Return [x, y] of the center of cell containing provided text 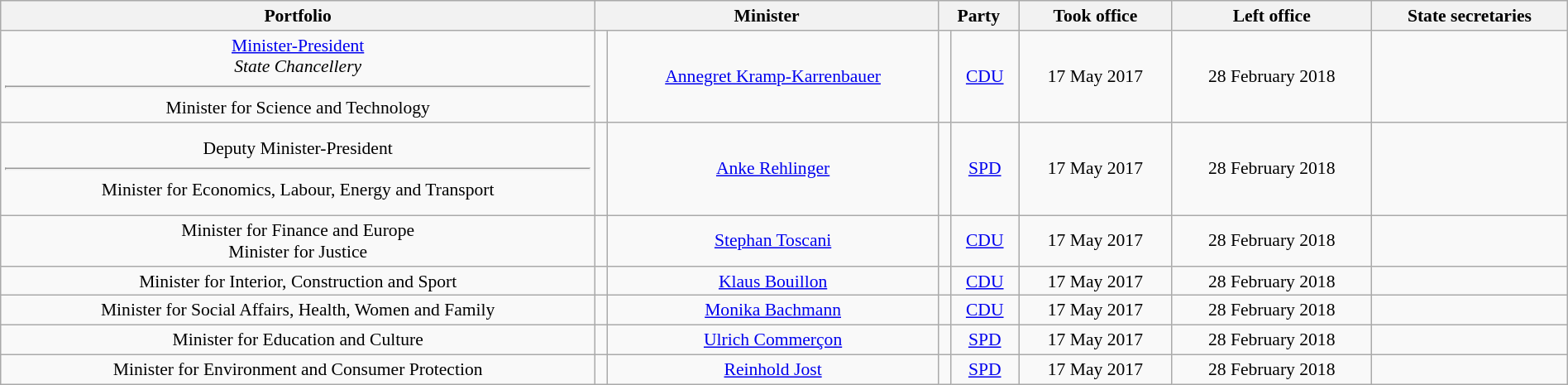
Reinhold Jost [773, 369]
Anke Rehlinger [773, 169]
Left office [1272, 16]
Minister for Interior, Construction and Sport [298, 282]
State secretaries [1470, 16]
Minister for Education and Culture [298, 340]
Minister for Social Affairs, Health, Women and Family [298, 310]
Portfolio [298, 16]
Took office [1095, 16]
Minister [767, 16]
Monika Bachmann [773, 310]
Minister-PresidentState ChancelleryMinister for Science and Technology [298, 76]
Stephan Toscani [773, 240]
Klaus Bouillon [773, 282]
Ulrich Commerçon [773, 340]
Minister for Finance and EuropeMinister for Justice [298, 240]
Minister for Environment and Consumer Protection [298, 369]
Annegret Kramp-Karrenbauer [773, 76]
Deputy Minister-PresidentMinister for Economics, Labour, Energy and Transport [298, 169]
Party [979, 16]
